Find where the given text appears and provide that cell's center as (X, Y) coordinate. 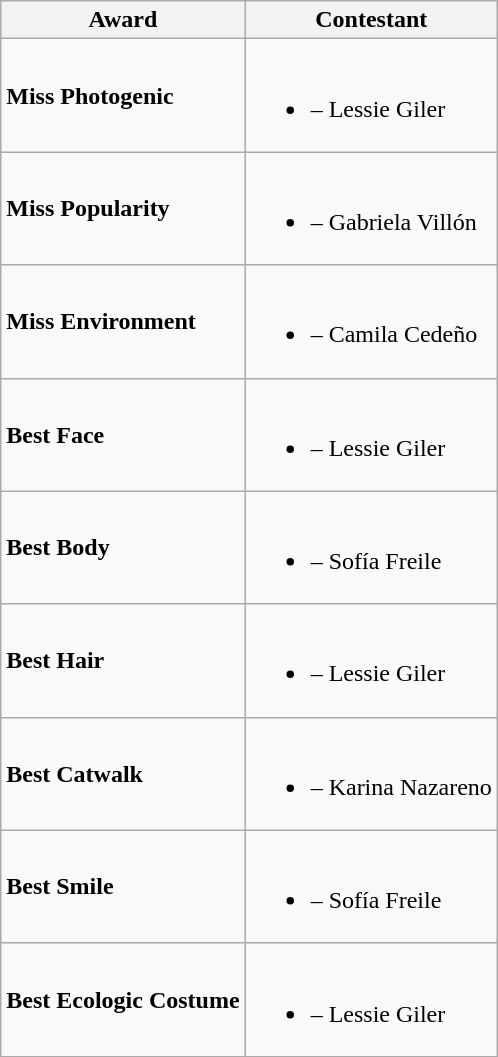
Award (123, 20)
Miss Environment (123, 322)
Contestant (371, 20)
Best Hair (123, 660)
Best Ecologic Costume (123, 1000)
Best Face (123, 434)
Miss Photogenic (123, 96)
Best Smile (123, 886)
– Karina Nazareno (371, 774)
– Camila Cedeño (371, 322)
Best Body (123, 548)
Best Catwalk (123, 774)
Miss Popularity (123, 208)
– Gabriela Villón (371, 208)
